Identify which cell holds the provided text, then report its [X, Y] central coordinate. 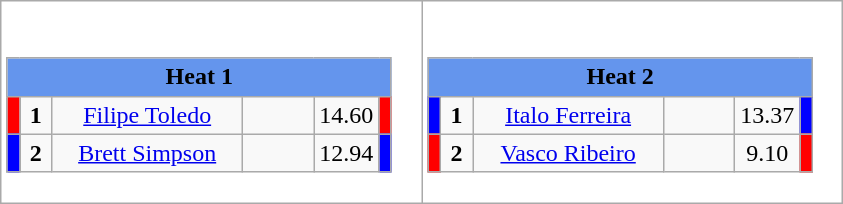
Brett Simpson [148, 153]
Italo Ferreira [568, 115]
12.94 [346, 153]
Vasco Ribeiro [568, 153]
Heat 1 1 Filipe Toledo 14.60 2 Brett Simpson 12.94 [212, 102]
Filipe Toledo [148, 115]
14.60 [346, 115]
9.10 [768, 153]
Heat 2 1 Italo Ferreira 13.37 2 Vasco Ribeiro 9.10 [632, 102]
13.37 [768, 115]
Heat 2 [620, 77]
Heat 1 [199, 77]
